Return the [X, Y] coordinate for the center point of the cell that contains the specified text.  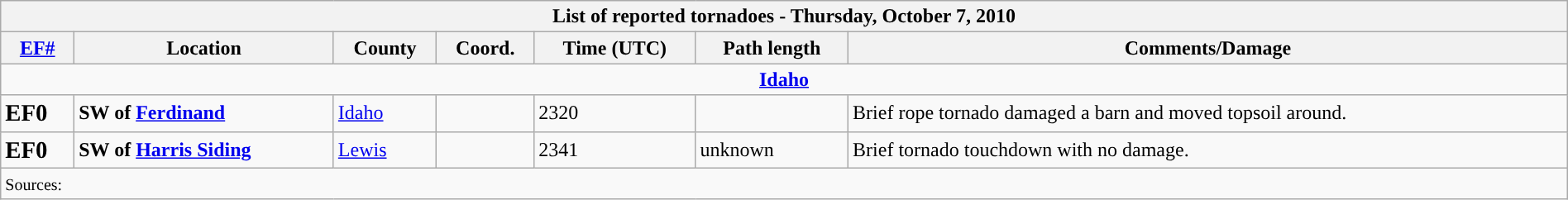
Lewis [385, 150]
Brief rope tornado damaged a barn and moved topsoil around. [1208, 113]
2320 [615, 113]
unknown [772, 150]
Brief tornado touchdown with no damage. [1208, 150]
Path length [772, 48]
Comments/Damage [1208, 48]
EF# [38, 48]
Sources: [784, 183]
List of reported tornadoes - Thursday, October 7, 2010 [784, 17]
Coord. [485, 48]
Location [204, 48]
Time (UTC) [615, 48]
2341 [615, 150]
SW of Ferdinand [204, 113]
SW of Harris Siding [204, 150]
County [385, 48]
